From the cell containing the given text, extract its center point as (x, y) coordinate. 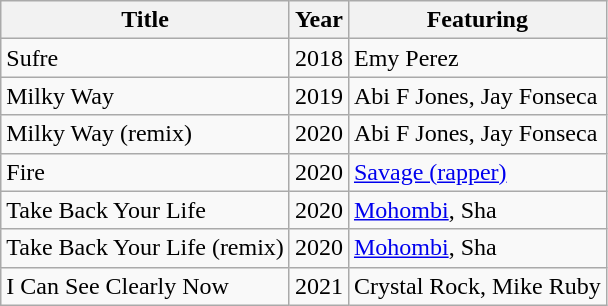
Milky Way (146, 96)
Crystal Rock, Mike Ruby (477, 286)
Milky Way (remix) (146, 134)
Take Back Your Life (remix) (146, 248)
2019 (318, 96)
2021 (318, 286)
Title (146, 20)
Year (318, 20)
Savage (rapper) (477, 172)
Fire (146, 172)
Take Back Your Life (146, 210)
2018 (318, 58)
Featuring (477, 20)
I Can See Clearly Now (146, 286)
Emy Perez (477, 58)
Sufre (146, 58)
